Determine the [X, Y] coordinate at the center of the cell enclosing the given text.  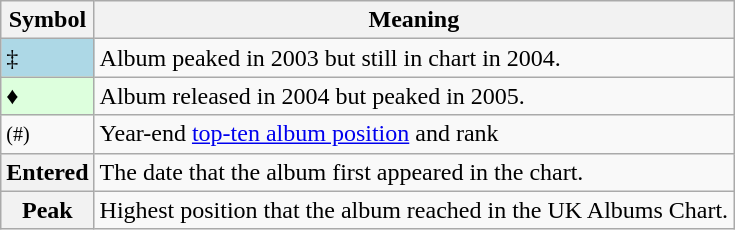
‡ [48, 58]
Symbol [48, 20]
The date that the album first appeared in the chart. [414, 172]
♦ [48, 96]
Album peaked in 2003 but still in chart in 2004. [414, 58]
(#) [48, 134]
Year-end top-ten album position and rank [414, 134]
Album released in 2004 but peaked in 2005. [414, 96]
Highest position that the album reached in the UK Albums Chart. [414, 210]
Meaning [414, 20]
Entered [48, 172]
Peak [48, 210]
